Pinpoint the cell where the given text exists, returning its (X, Y) midpoint coordinate. 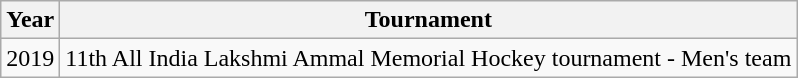
11th All India Lakshmi Ammal Memorial Hockey tournament - Men's team (428, 58)
2019 (30, 58)
Tournament (428, 20)
Year (30, 20)
